Determine the [X, Y] coordinate at the center of the cell enclosing the given text.  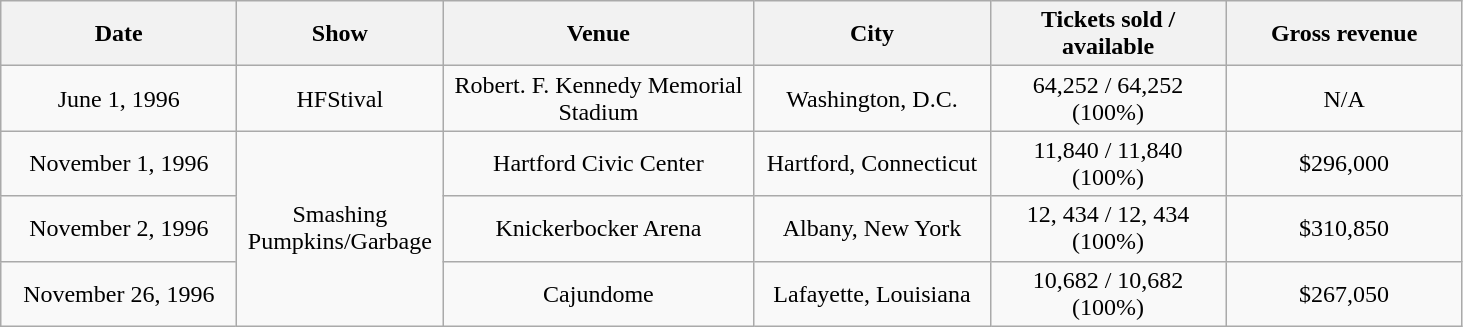
11,840 / 11,840 (100%) [1108, 164]
Smashing Pumpkins/Garbage [340, 228]
November 26, 1996 [119, 294]
Washington, D.C. [872, 98]
Tickets sold / available [1108, 34]
Show [340, 34]
10,682 / 10,682 (100%) [1108, 294]
N/A [1344, 98]
Venue [598, 34]
$267,050 [1344, 294]
Gross revenue [1344, 34]
$310,850 [1344, 228]
Knickerbocker Arena [598, 228]
Date [119, 34]
Robert. F. Kennedy Memorial Stadium [598, 98]
HFStival [340, 98]
$296,000 [1344, 164]
Albany, New York [872, 228]
Hartford Civic Center [598, 164]
Lafayette, Louisiana [872, 294]
12, 434 / 12, 434 (100%) [1108, 228]
June 1, 1996 [119, 98]
November 2, 1996 [119, 228]
Cajundome [598, 294]
November 1, 1996 [119, 164]
Hartford, Connecticut [872, 164]
City [872, 34]
64,252 / 64,252 (100%) [1108, 98]
